From the cell containing the given text, extract its center point as (x, y) coordinate. 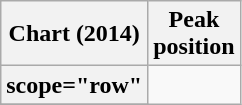
Peakposition (194, 34)
Chart (2014) (74, 34)
scope="row" (74, 85)
